Return the [x, y] coordinate for the center point of the cell that contains the specified text.  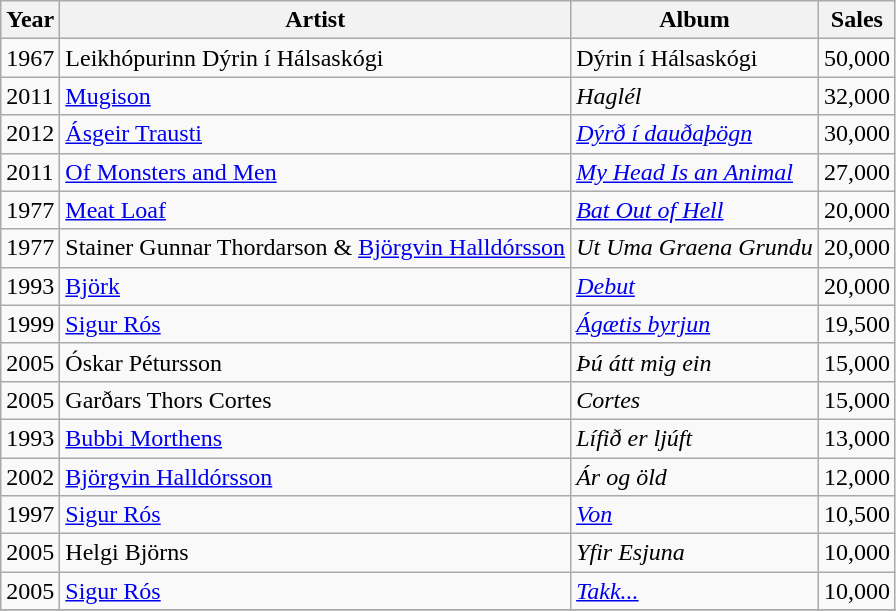
Haglél [695, 96]
Garðars Thors Cortes [316, 400]
Ásgeir Trausti [316, 134]
1997 [30, 515]
Bubbi Morthens [316, 438]
Ár og öld [695, 477]
27,000 [856, 172]
Björgvin Halldórsson [316, 477]
2002 [30, 477]
Von [695, 515]
Album [695, 20]
13,000 [856, 438]
Þú átt mig ein [695, 362]
1999 [30, 324]
32,000 [856, 96]
50,000 [856, 58]
Of Monsters and Men [316, 172]
Meat Loaf [316, 210]
Ágætis byrjun [695, 324]
My Head Is an Animal [695, 172]
Björk [316, 286]
10,500 [856, 515]
Yfir Esjuna [695, 553]
19,500 [856, 324]
Mugison [316, 96]
Cortes [695, 400]
Sales [856, 20]
Ut Uma Graena Grundu [695, 248]
2012 [30, 134]
Helgi Björns [316, 553]
Leikhópurinn Dýrin í Hálsaskógi [316, 58]
Lífið er ljúft [695, 438]
Dýrin í Hálsaskógi [695, 58]
Stainer Gunnar Thordarson & Björgvin Halldórsson [316, 248]
Bat Out of Hell [695, 210]
Takk... [695, 591]
12,000 [856, 477]
1967 [30, 58]
Debut [695, 286]
Artist [316, 20]
Óskar Pétursson [316, 362]
30,000 [856, 134]
Year [30, 20]
Dýrð í dauðaþögn [695, 134]
